Output the [X, Y] coordinate of the center of the cell containing the given text.  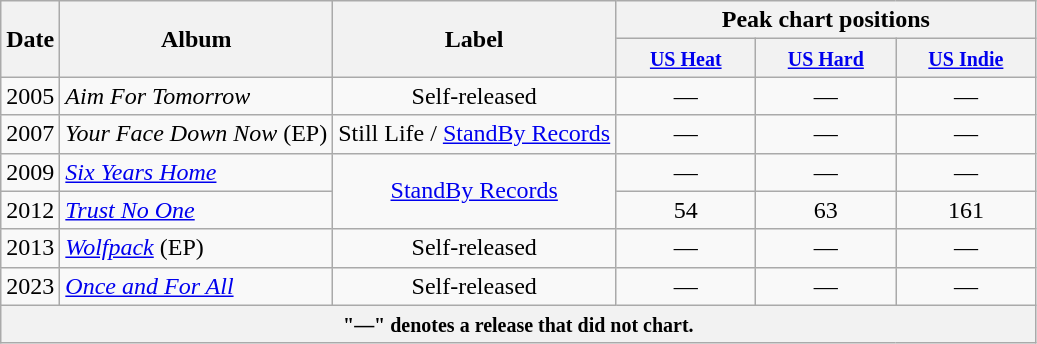
2013 [30, 248]
Your Face Down Now (EP) [196, 134]
Aim For Tomorrow [196, 96]
2012 [30, 210]
Label [474, 39]
US Hard [826, 58]
2009 [30, 172]
Trust No One [196, 210]
Once and For All [196, 286]
54 [686, 210]
63 [826, 210]
Peak chart positions [826, 20]
StandBy Records [474, 191]
US Indie [966, 58]
2023 [30, 286]
Album [196, 39]
Date [30, 39]
"—" denotes a release that did not chart. [518, 324]
Still Life / StandBy Records [474, 134]
US Heat [686, 58]
2005 [30, 96]
Wolfpack (EP) [196, 248]
Six Years Home [196, 172]
161 [966, 210]
2007 [30, 134]
